Search for the cell housing the specified text and yield its [X, Y] center coordinate. 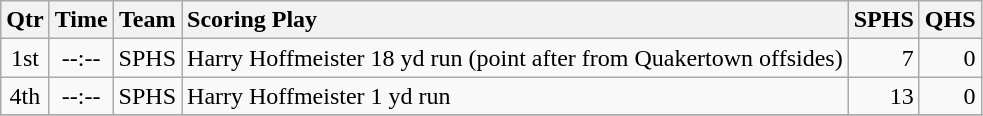
Team [147, 20]
QHS [950, 20]
Time [81, 20]
Scoring Play [516, 20]
Qtr [25, 20]
13 [884, 96]
1st [25, 58]
Harry Hoffmeister 18 yd run (point after from Quakertown offsides) [516, 58]
Harry Hoffmeister 1 yd run [516, 96]
4th [25, 96]
7 [884, 58]
